Output the (x, y) coordinate of the center of the cell containing the given text.  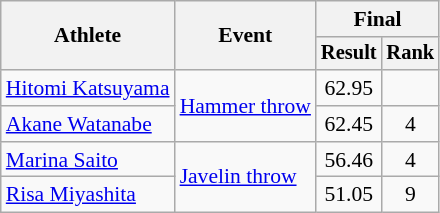
Hammer throw (246, 106)
Rank (411, 54)
Marina Saito (88, 160)
Event (246, 36)
62.45 (349, 124)
Risa Miyashita (88, 195)
Final (378, 19)
51.05 (349, 195)
Akane Watanabe (88, 124)
9 (411, 195)
Hitomi Katsuyama (88, 88)
Result (349, 54)
56.46 (349, 160)
Javelin throw (246, 178)
62.95 (349, 88)
Athlete (88, 36)
